Locate the cell with the specified text and output its (X, Y) center coordinate. 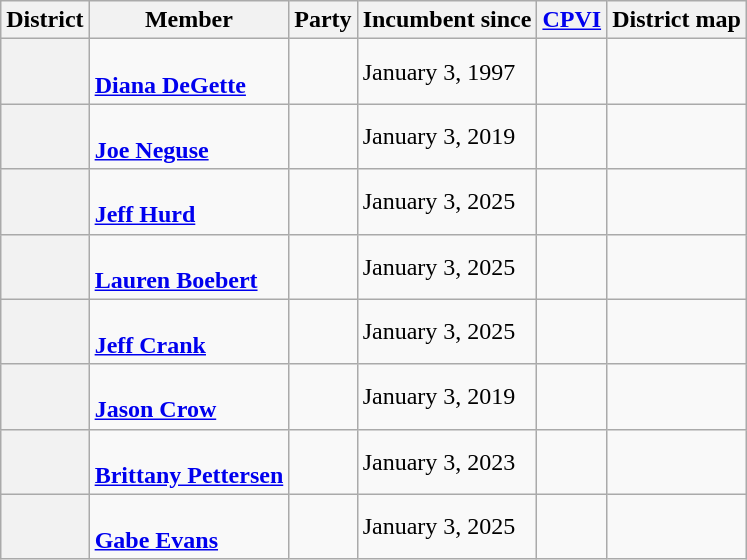
Member (189, 20)
Lauren Boebert (189, 266)
Incumbent since (447, 20)
Party (323, 20)
Gabe Evans (189, 526)
Brittany Pettersen (189, 462)
Jason Crow (189, 396)
January 3, 1997 (447, 72)
January 3, 2023 (447, 462)
District (45, 20)
District map (677, 20)
Joe Neguse (189, 136)
Jeff Crank (189, 332)
Jeff Hurd (189, 202)
CPVI (572, 20)
Diana DeGette (189, 72)
